Capture the cell that displays the provided text and extract its [X, Y] central coordinate. 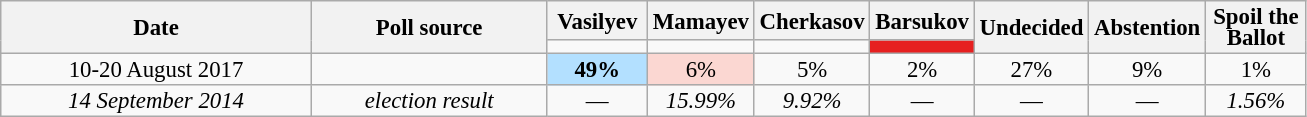
1.56% [1256, 101]
Date [156, 28]
Mamayev [702, 20]
Spoil the Ballot [1256, 28]
9.92% [812, 101]
49% [598, 70]
9% [1148, 70]
5% [812, 70]
14 September 2014 [156, 101]
10-20 August 2017 [156, 70]
27% [1031, 70]
2% [922, 70]
Abstention [1148, 28]
Poll source [429, 28]
1% [1256, 70]
Undecided [1031, 28]
election result [429, 101]
6% [702, 70]
15.99% [702, 101]
Barsukov [922, 20]
Cherkasov [812, 20]
Vasilyev [598, 20]
